Output the [X, Y] coordinate of the center of the cell containing the given text.  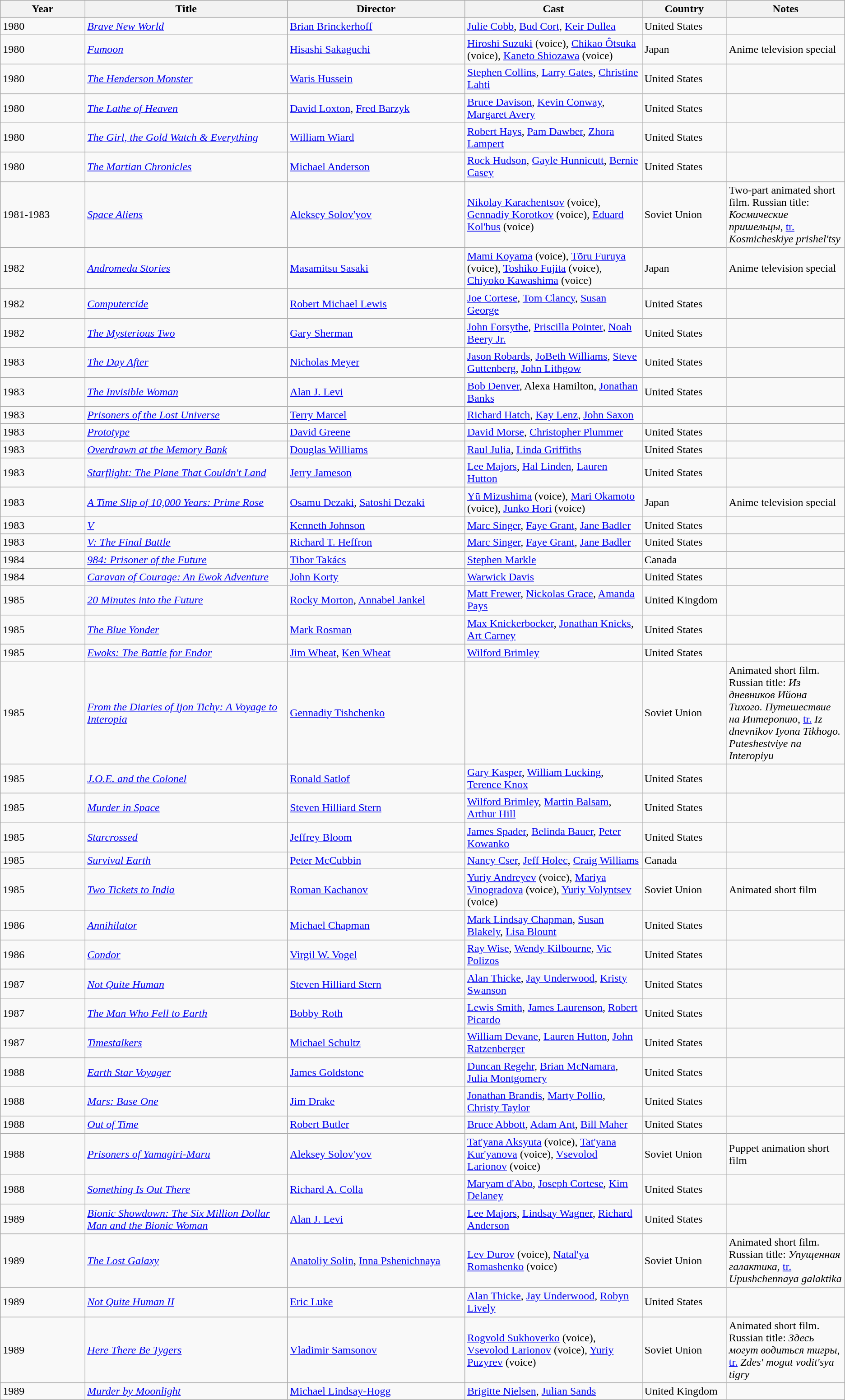
Out of Time [186, 1125]
Tibor Takács [376, 560]
Something Is Out There [186, 1190]
V [186, 525]
Space Aliens [186, 214]
Brian Brinckerhoff [376, 26]
Jason Robards, JoBeth Williams, Steve Guttenberg, John Lithgow [553, 362]
Two Tickets to India [186, 890]
William Devane, Lauren Hutton, John Ratzenberger [553, 1043]
Richard A. Colla [376, 1190]
Annihilator [186, 925]
Animated short film [785, 890]
Alan Thicke, Jay Underwood, Kristy Swanson [553, 984]
The Blue Yonder [186, 629]
Mark Rosman [376, 629]
Mars: Base One [186, 1101]
Not Quite Human II [186, 1302]
Warwick Davis [553, 577]
Julie Cobb, Bud Cort, Keir Dullea [553, 26]
Lev Durov (voice), Natal'ya Romashenko (voice) [553, 1260]
Animated short film. Russian title: Упущенная галактика, tr. Upushchennaya galaktika [785, 1260]
Brigitte Nielsen, Julian Sands [553, 1391]
William Wiard [376, 137]
Gary Kasper, William Lucking, Terence Knox [553, 778]
David Loxton, Fred Barzyk [376, 108]
The Lathe of Heaven [186, 108]
Duncan Regehr, Brian McNamara, Julia Montgomery [553, 1072]
Murder in Space [186, 808]
The Martian Chronicles [186, 167]
Title [186, 9]
984: Prisoner of the Future [186, 560]
Starcrossed [186, 837]
Caravan of Courage: An Ewok Adventure [186, 577]
Mami Koyama (voice), Tōru Furuya (voice), Toshiko Fujita (voice), Chiyoko Kawashima (voice) [553, 268]
Fumoon [186, 50]
Robert Butler [376, 1125]
Gennadiy Tishchenko [376, 712]
Jeffrey Bloom [376, 837]
Survival Earth [186, 861]
From the Diaries of Ijon Tichy: A Voyage to Interopia [186, 712]
Joe Cortese, Tom Clancy, Susan George [553, 303]
Michael Anderson [376, 167]
Here There Be Tygers [186, 1350]
Puppet animation short film [785, 1154]
Osamu Dezaki, Satoshi Dezaki [376, 502]
A Time Slip of 10,000 Years: Prime Rose [186, 502]
Ewoks: The Battle for Endor [186, 653]
Michael Schultz [376, 1043]
Richard Hatch, Kay Lenz, John Saxon [553, 415]
Michael Lindsay-Hogg [376, 1391]
Lee Majors, Hal Linden, Lauren Hutton [553, 473]
Wilford Brimley, Martin Balsam, Arthur Hill [553, 808]
The Girl, the Gold Watch & Everything [186, 137]
John Forsythe, Priscilla Pointer, Noah Beery Jr. [553, 333]
The Mysterious Two [186, 333]
Hiroshi Suzuki (voice), Chikao Ôtsuka (voice), Kaneto Shiozawa (voice) [553, 50]
J.O.E. and the Colonel [186, 778]
Not Quite Human [186, 984]
Stephen Collins, Larry Gates, Christine Lahti [553, 79]
Prisoners of Yamagiri-Maru [186, 1154]
Condor [186, 955]
John Korty [376, 577]
Earth Star Voyager [186, 1072]
Nancy Cser, Jeff Holec, Craig Williams [553, 861]
The Day After [186, 362]
Ray Wise, Wendy Kilbourne, Vic Polizos [553, 955]
Nikolay Karachentsov (voice), Gennadiy Korotkov (voice), Eduard Kol'bus (voice) [553, 214]
Animated short film. Russian title: Здесь могут водиться тигры, tr. Zdes' mogut vodit'sya tigry [785, 1350]
James Goldstone [376, 1072]
Anatoliy Solin, Inna Pshenichnaya [376, 1260]
The Lost Galaxy [186, 1260]
Wilford Brimley [553, 653]
Overdrawn at the Memory Bank [186, 450]
Mark Lindsay Chapman, Susan Blakely, Lisa Blount [553, 925]
Richard T. Heffron [376, 542]
Roman Kachanov [376, 890]
Animated short film. Russian title: Из дневников Ийона Тихого. Путешествие на Интеропию, tr. Iz dnevnikov Iyona Tikhogo. Puteshestviye na Interopiyu [785, 712]
20 Minutes into the Future [186, 600]
Jonathan Brandis, Marty Pollio, Christy Taylor [553, 1101]
Vladimir Samsonov [376, 1350]
Country [684, 9]
Computercide [186, 303]
Brave New World [186, 26]
The Henderson Monster [186, 79]
Timestalkers [186, 1043]
Notes [785, 9]
Michael Chapman [376, 925]
Hisashi Sakaguchi [376, 50]
Lewis Smith, James Laurenson, Robert Picardo [553, 1014]
Bobby Roth [376, 1014]
Stephen Markle [553, 560]
Kenneth Johnson [376, 525]
David Morse, Christopher Plummer [553, 432]
Starflight: The Plane That Couldn't Land [186, 473]
Eric Luke [376, 1302]
The Man Who Fell to Earth [186, 1014]
Prisoners of the Lost Universe [186, 415]
Bob Denver, Alexa Hamilton, Jonathan Banks [553, 392]
Jim Wheat, Ken Wheat [376, 653]
Rocky Morton, Annabel Jankel [376, 600]
Bionic Showdown: The Six Million Dollar Man and the Bionic Woman [186, 1219]
Peter McCubbin [376, 861]
Lee Majors, Lindsay Wagner, Richard Anderson [553, 1219]
The Invisible Woman [186, 392]
Yū Mizushima (voice), Mari Okamoto (voice), Junko Hori (voice) [553, 502]
Director [376, 9]
Douglas Williams [376, 450]
Nicholas Meyer [376, 362]
Gary Sherman [376, 333]
Robert Hays, Pam Dawber, Zhora Lampert [553, 137]
Max Knickerbocker, Jonathan Knicks, Art Carney [553, 629]
Terry Marcel [376, 415]
Prototype [186, 432]
Alan Thicke, Jay Underwood, Robyn Lively [553, 1302]
Virgil W. Vogel [376, 955]
Two-part animated short film. Russian title: Космические пришельцы, tr. Kosmicheskiye prishel'tsy [785, 214]
Year [42, 9]
Raul Julia, Linda Griffiths [553, 450]
Matt Frewer, Nickolas Grace, Amanda Pays [553, 600]
Robert Michael Lewis [376, 303]
Murder by Moonlight [186, 1391]
1981-1983 [42, 214]
Jerry Jameson [376, 473]
Bruce Abbott, Adam Ant, Bill Maher [553, 1125]
Bruce Davison, Kevin Conway, Margaret Avery [553, 108]
Masamitsu Sasaki [376, 268]
V: The Final Battle [186, 542]
Maryam d'Abo, Joseph Cortese, Kim Delaney [553, 1190]
Rogvold Sukhoverko (voice), Vsevolod Larionov (voice), Yuriy Puzyrev (voice) [553, 1350]
Waris Hussein [376, 79]
James Spader, Belinda Bauer, Peter Kowanko [553, 837]
Jim Drake [376, 1101]
Yuriy Andreyev (voice), Mariya Vinogradova (voice), Yuriy Volyntsev (voice) [553, 890]
Andromeda Stories [186, 268]
Tat'yana Aksyuta (voice), Tat'yana Kur'yanova (voice), Vsevolod Larionov (voice) [553, 1154]
Ronald Satlof [376, 778]
Rock Hudson, Gayle Hunnicutt, Bernie Casey [553, 167]
David Greene [376, 432]
Cast [553, 9]
